Capture the cell that displays the provided text and extract its (X, Y) central coordinate. 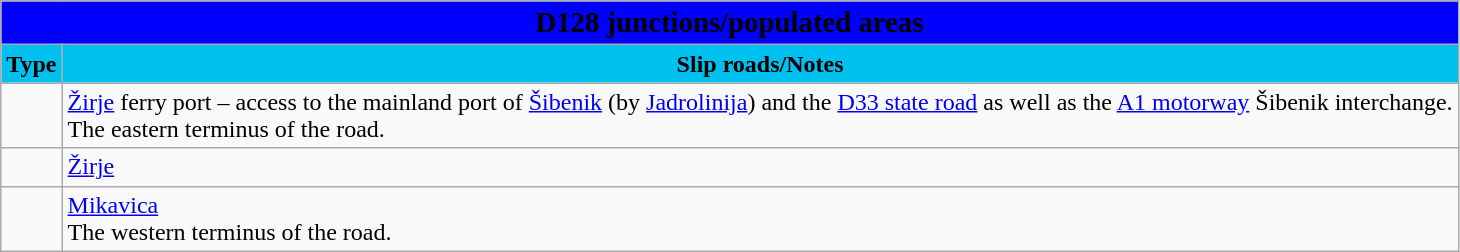
Slip roads/Notes (760, 64)
Type (32, 64)
MikavicaThe western terminus of the road. (760, 218)
D128 junctions/populated areas (730, 23)
Žirje (760, 167)
